For the text-containing cell, return its midpoint in (x, y) coordinate format. 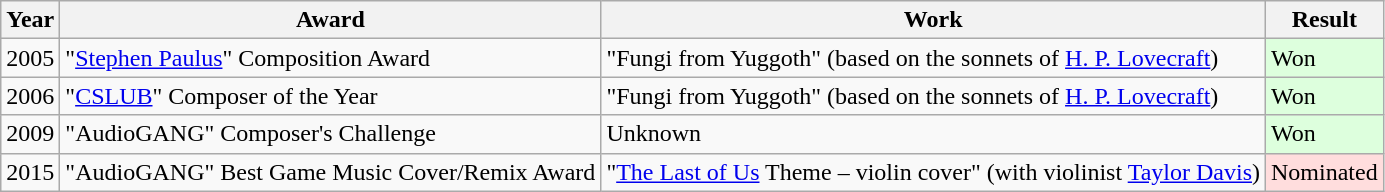
"The Last of Us Theme – violin cover" (with violinist Taylor Davis) (934, 172)
Work (934, 20)
2006 (30, 96)
2015 (30, 172)
Nominated (1325, 172)
"AudioGANG" Composer's Challenge (330, 134)
"AudioGANG" Best Game Music Cover/Remix Award (330, 172)
2009 (30, 134)
Unknown (934, 134)
Award (330, 20)
Year (30, 20)
"CSLUB" Composer of the Year (330, 96)
Result (1325, 20)
"Stephen Paulus" Composition Award (330, 58)
2005 (30, 58)
